Determine the (X, Y) coordinate at the center of the cell enclosing the given text.  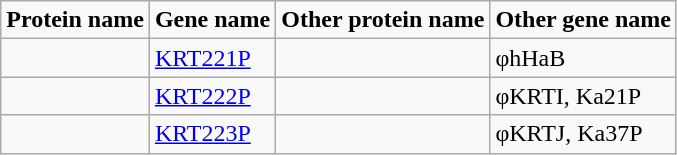
KRT223P (212, 134)
Other protein name (383, 20)
KRT222P (212, 96)
Gene name (212, 20)
φKRTJ, Ka37P (584, 134)
Other gene name (584, 20)
φhHaB (584, 58)
KRT221P (212, 58)
φKRTI, Ka21P (584, 96)
Protein name (76, 20)
